Output the [x, y] coordinate of the center of the cell containing the given text.  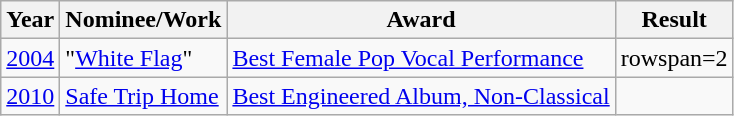
Result [674, 20]
Nominee/Work [144, 20]
"White Flag" [144, 58]
rowspan=2 [674, 58]
Award [421, 20]
Best Female Pop Vocal Performance [421, 58]
2004 [30, 58]
2010 [30, 96]
Best Engineered Album, Non-Classical [421, 96]
Safe Trip Home [144, 96]
Year [30, 20]
